Locate the cell with the specified text and output its (X, Y) center coordinate. 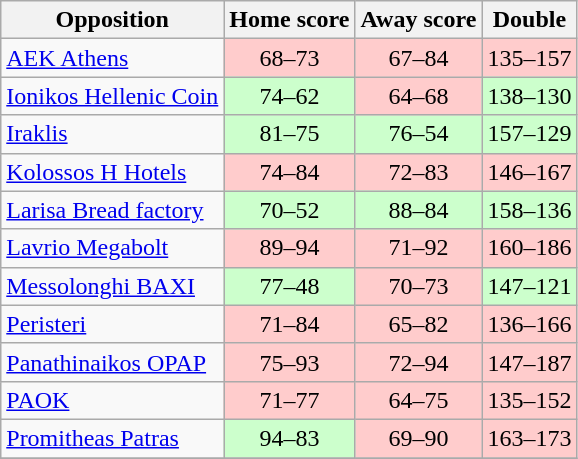
81–75 (290, 134)
68–73 (290, 58)
Kolossos H Hotels (112, 172)
94–83 (290, 438)
Home score (290, 20)
74–62 (290, 96)
Ionikos Hellenic Coin (112, 96)
AEK Athens (112, 58)
Opposition (112, 20)
88–84 (418, 210)
75–93 (290, 362)
147–121 (530, 286)
71–84 (290, 324)
138–130 (530, 96)
Iraklis (112, 134)
Promitheas Patras (112, 438)
67–84 (418, 58)
135–152 (530, 400)
74–84 (290, 172)
Lavrio Megabolt (112, 248)
76–54 (418, 134)
157–129 (530, 134)
69–90 (418, 438)
64–68 (418, 96)
71–92 (418, 248)
64–75 (418, 400)
72–94 (418, 362)
Double (530, 20)
PAOK (112, 400)
Peristeri (112, 324)
158–136 (530, 210)
Panathinaikos OPAP (112, 362)
136–166 (530, 324)
77–48 (290, 286)
Larisa Bread factory (112, 210)
135–157 (530, 58)
Away score (418, 20)
163–173 (530, 438)
72–83 (418, 172)
Messolonghi BAXI (112, 286)
70–73 (418, 286)
89–94 (290, 248)
65–82 (418, 324)
71–77 (290, 400)
160–186 (530, 248)
146–167 (530, 172)
70–52 (290, 210)
147–187 (530, 362)
